Provide the [X, Y] coordinate of the cell's center where the given text is located.  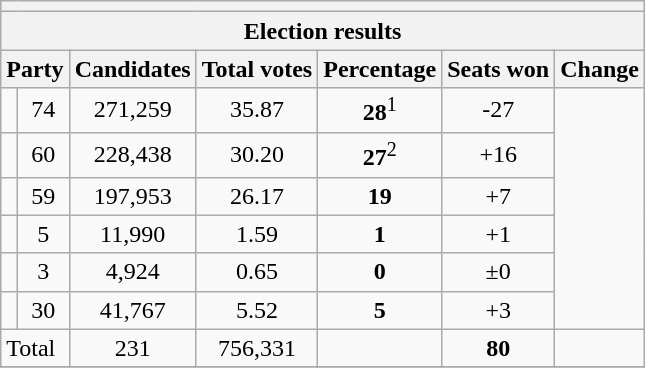
281 [380, 110]
197,953 [132, 196]
Seats won [498, 69]
231 [132, 348]
0.65 [257, 272]
41,767 [132, 310]
+7 [498, 196]
Election results [323, 31]
5.52 [257, 310]
Candidates [132, 69]
228,438 [132, 154]
4,924 [132, 272]
80 [498, 348]
Total votes [257, 69]
35.87 [257, 110]
±0 [498, 272]
59 [43, 196]
3 [43, 272]
756,331 [257, 348]
30.20 [257, 154]
11,990 [132, 234]
74 [43, 110]
Party [35, 69]
30 [43, 310]
26.17 [257, 196]
+16 [498, 154]
1.59 [257, 234]
19 [380, 196]
-27 [498, 110]
60 [43, 154]
Change [600, 69]
+3 [498, 310]
272 [380, 154]
Total [35, 348]
+1 [498, 234]
Percentage [380, 69]
1 [380, 234]
271,259 [132, 110]
0 [380, 272]
